Output the (X, Y) coordinate of the center of the cell containing the given text.  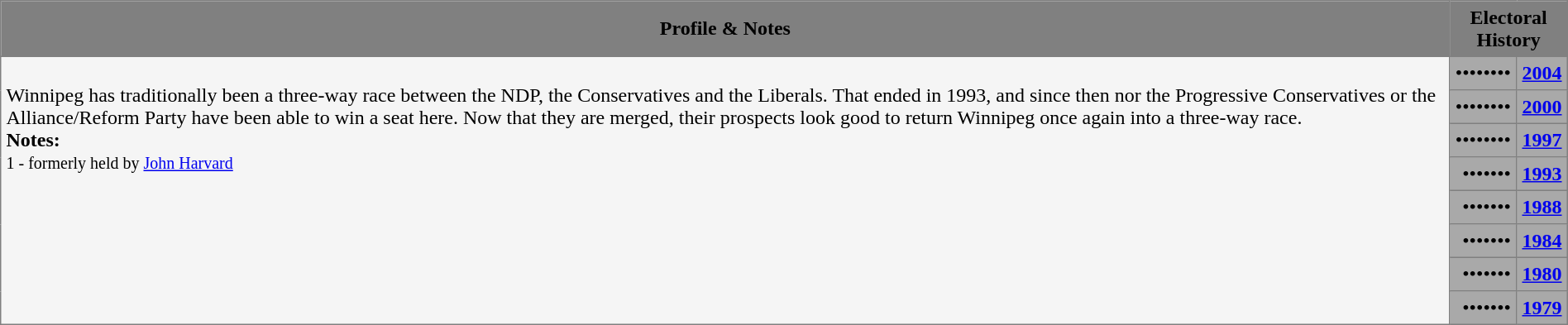
1980 (1542, 274)
1997 (1542, 140)
2004 (1542, 73)
1988 (1542, 207)
2000 (1542, 107)
Profile & Notes (725, 29)
1993 (1542, 174)
1979 (1542, 308)
Electoral History (1508, 29)
1984 (1542, 241)
